Detect which cell encompasses the target text, then output its (X, Y) center coordinate. 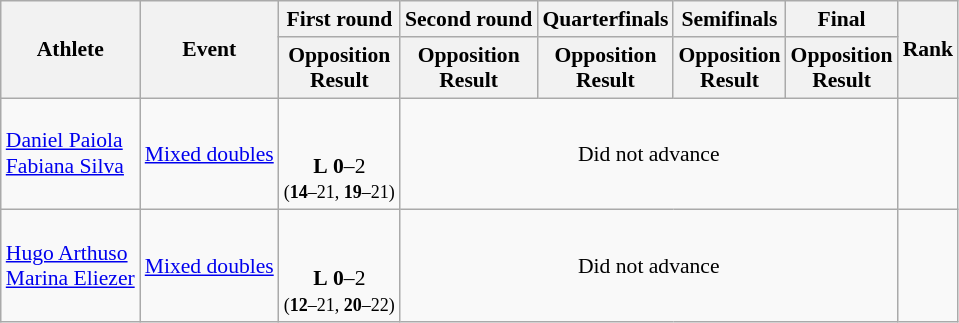
Athlete (70, 50)
Rank (928, 50)
Daniel PaiolaFabiana Silva (70, 154)
Event (210, 50)
Quarterfinals (605, 19)
Semifinals (729, 19)
Hugo ArthusoMarina Eliezer (70, 266)
Final (842, 19)
Second round (469, 19)
First round (340, 19)
L 0–2(12–21, 20–22) (340, 266)
L 0–2(14–21, 19–21) (340, 154)
